Return the [x, y] coordinate for the center point of the cell that contains the specified text.  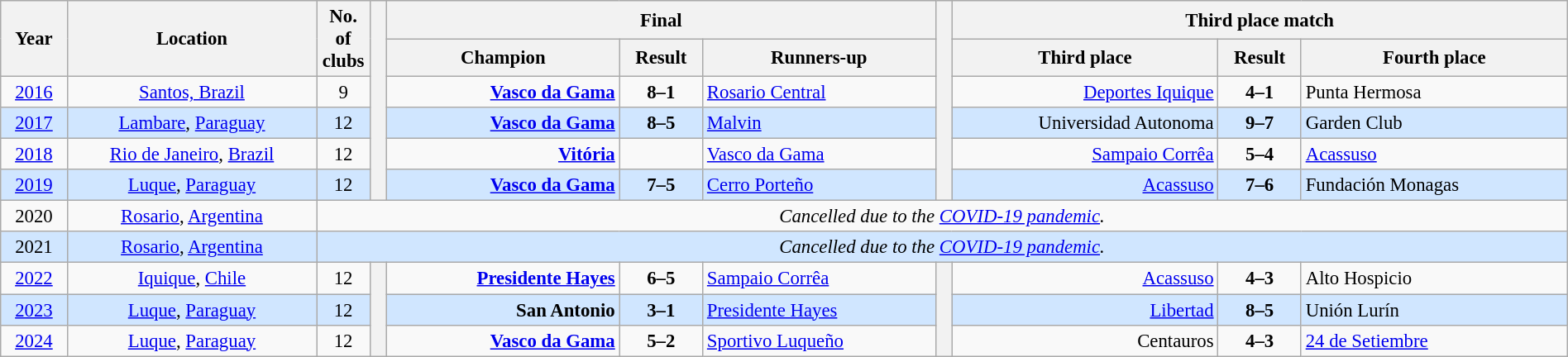
Third place match [1260, 20]
Lambare, Paraguay [192, 123]
Final [662, 20]
Sportivo Luqueño [819, 340]
2022 [34, 278]
2024 [34, 340]
Location [192, 39]
Cerro Porteño [819, 185]
Fourth place [1434, 58]
Deportes Iquique [1085, 93]
7–5 [662, 185]
Vitória [503, 155]
5–2 [662, 340]
Champion [503, 58]
No. of clubs [344, 39]
2023 [34, 310]
5–4 [1260, 155]
4–1 [1260, 93]
2020 [34, 217]
Unión Lurín [1434, 310]
Third place [1085, 58]
Centauros [1085, 340]
Punta Hermosa [1434, 93]
San Antonio [503, 310]
2016 [34, 93]
Iquique, Chile [192, 278]
Universidad Autonoma [1085, 123]
3–1 [662, 310]
7–6 [1260, 185]
Santos, Brazil [192, 93]
Rio de Janeiro, Brazil [192, 155]
Fundación Monagas [1434, 185]
Garden Club [1434, 123]
Rosario Central [819, 93]
6–5 [662, 278]
9 [344, 93]
Runners-up [819, 58]
Malvin [819, 123]
9–7 [1260, 123]
Libertad [1085, 310]
2017 [34, 123]
2018 [34, 155]
Year [34, 39]
Alto Hospicio [1434, 278]
2019 [34, 185]
8–1 [662, 93]
24 de Setiembre [1434, 340]
2021 [34, 247]
